Scan for the cell matching the given text and deliver its (X, Y) coordinate at center. 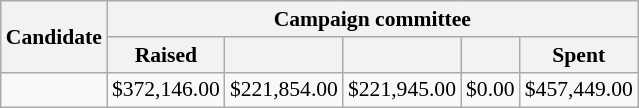
$221,854.00 (284, 90)
Campaign committee (372, 19)
$372,146.00 (166, 90)
Candidate (54, 36)
$0.00 (490, 90)
Raised (166, 55)
$457,449.00 (579, 90)
$221,945.00 (402, 90)
Spent (579, 55)
